Determine the [x, y] coordinate at the center of the cell enclosing the given text.  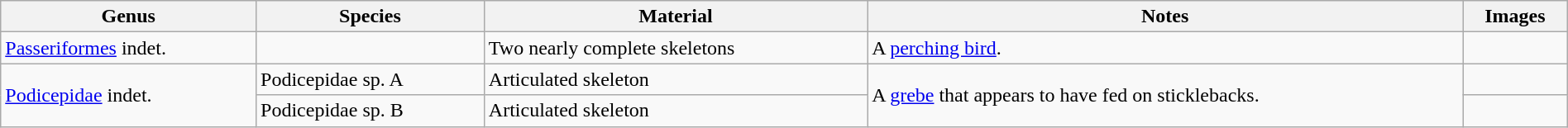
Podicepidae sp. A [370, 79]
Species [370, 17]
Images [1515, 17]
Podicepidae sp. B [370, 111]
Podicepidae indet. [129, 95]
A perching bird. [1165, 48]
Two nearly complete skeletons [675, 48]
Genus [129, 17]
Passeriformes indet. [129, 48]
Notes [1165, 17]
A grebe that appears to have fed on sticklebacks. [1165, 95]
Material [675, 17]
